Find where the given text appears and provide that cell's center as [X, Y] coordinate. 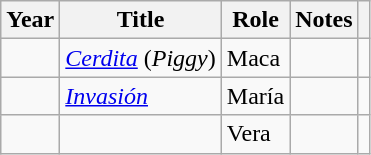
Invasión [140, 96]
Year [30, 20]
Notes [324, 20]
Role [255, 20]
Maca [255, 58]
Vera [255, 134]
Cerdita (Piggy) [140, 58]
Title [140, 20]
María [255, 96]
